Search for the cell housing the specified text and yield its (X, Y) center coordinate. 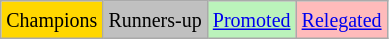
Relegated (342, 20)
Champions (52, 20)
Runners-up (155, 20)
Promoted (252, 20)
